Search for the cell housing the specified text and yield its [X, Y] center coordinate. 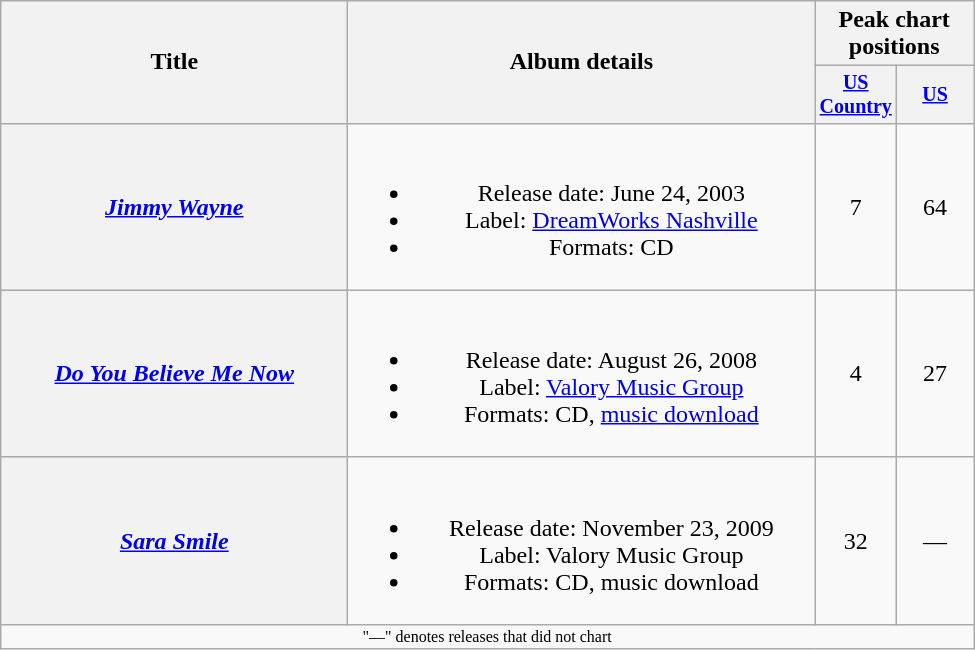
Do You Believe Me Now [174, 374]
Peak chartpositions [894, 34]
Album details [582, 62]
US [936, 94]
Release date: June 24, 2003Label: DreamWorks NashvilleFormats: CD [582, 206]
4 [856, 374]
"—" denotes releases that did not chart [488, 636]
Release date: August 26, 2008Label: Valory Music GroupFormats: CD, music download [582, 374]
32 [856, 540]
Jimmy Wayne [174, 206]
27 [936, 374]
Sara Smile [174, 540]
— [936, 540]
Release date: November 23, 2009Label: Valory Music GroupFormats: CD, music download [582, 540]
US Country [856, 94]
64 [936, 206]
7 [856, 206]
Title [174, 62]
